Locate the cell with the specified text and output its [x, y] center coordinate. 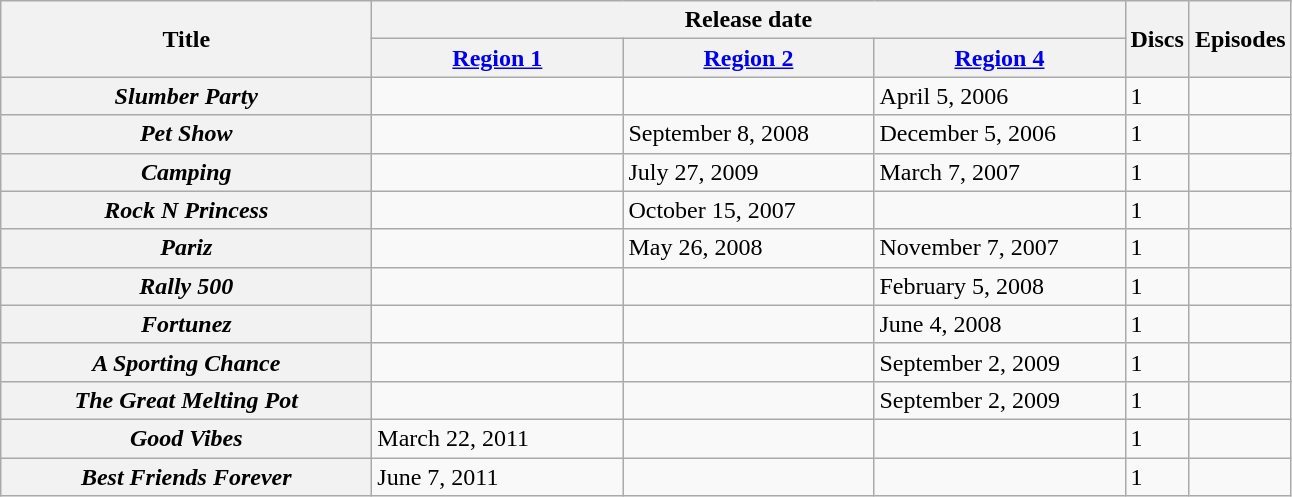
Region 1 [498, 58]
Pariz [186, 248]
Camping [186, 172]
July 27, 2009 [748, 172]
June 4, 2008 [1000, 324]
Pet Show [186, 134]
A Sporting Chance [186, 362]
Region 4 [1000, 58]
Slumber Party [186, 96]
Release date [748, 20]
September 8, 2008 [748, 134]
March 7, 2007 [1000, 172]
Rally 500 [186, 286]
Region 2 [748, 58]
The Great Melting Pot [186, 400]
Fortunez [186, 324]
Good Vibes [186, 438]
Rock N Princess [186, 210]
Episodes [1240, 39]
Discs [1157, 39]
February 5, 2008 [1000, 286]
October 15, 2007 [748, 210]
November 7, 2007 [1000, 248]
June 7, 2011 [498, 477]
May 26, 2008 [748, 248]
Best Friends Forever [186, 477]
April 5, 2006 [1000, 96]
Title [186, 39]
December 5, 2006 [1000, 134]
March 22, 2011 [498, 438]
